Search for the cell housing the specified text and yield its [X, Y] center coordinate. 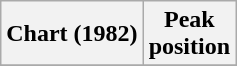
Peakposition [189, 34]
Chart (1982) [72, 34]
